From the cell containing the given text, extract its center point as [x, y] coordinate. 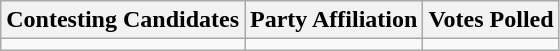
Votes Polled [491, 20]
Contesting Candidates [123, 20]
Party Affiliation [334, 20]
